Pinpoint the cell where the given text exists, returning its (x, y) midpoint coordinate. 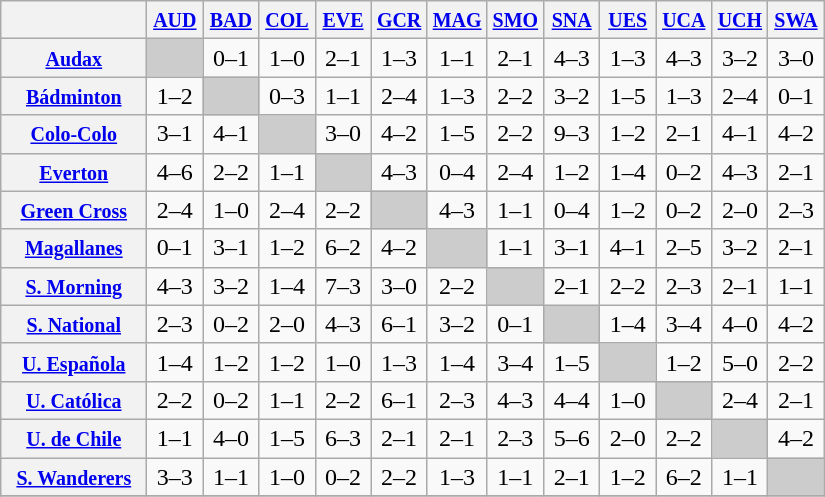
Green Cross (74, 210)
UES (628, 20)
5–0 (740, 362)
SNA (572, 20)
U. de Chile (74, 438)
COL (287, 20)
S. Wanderers (74, 477)
S. National (74, 324)
3–3 (175, 477)
7–3 (343, 286)
SMO (516, 20)
Bádminton (74, 96)
EVE (343, 20)
UCH (740, 20)
U. Española (74, 362)
4–6 (175, 172)
UCA (684, 20)
6–3 (343, 438)
Audax (74, 58)
2–5 (684, 248)
0–3 (287, 96)
U. Católica (74, 400)
9–3 (572, 134)
4–4 (572, 400)
BAD (231, 20)
SWA (796, 20)
MAG (457, 20)
AUD (175, 20)
Colo-Colo (74, 134)
Everton (74, 172)
5–6 (572, 438)
GCR (399, 20)
Magallanes (74, 248)
S. Morning (74, 286)
